Search for the cell housing the specified text and yield its (x, y) center coordinate. 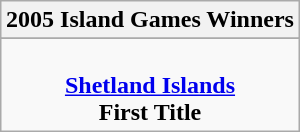
Shetland IslandsFirst Title (150, 85)
2005 Island Games Winners (150, 20)
